Extract the (X, Y) coordinate from the center of the cell holding the provided text.  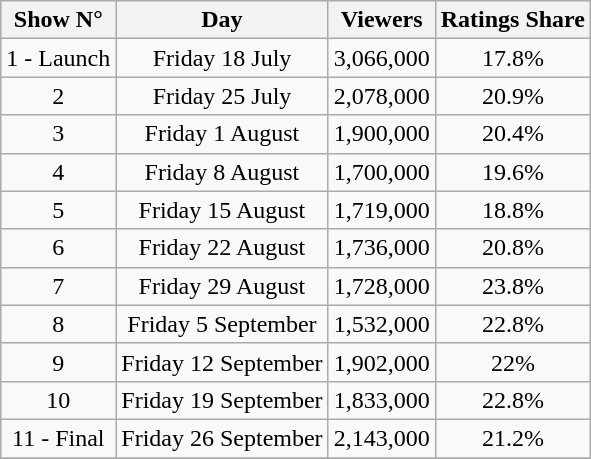
8 (58, 324)
9 (58, 362)
1,532,000 (382, 324)
21.2% (512, 438)
7 (58, 286)
Day (222, 20)
1 - Launch (58, 58)
4 (58, 172)
3,066,000 (382, 58)
5 (58, 210)
2 (58, 96)
Friday 25 July (222, 96)
11 - Final (58, 438)
1,900,000 (382, 134)
20.4% (512, 134)
Friday 12 September (222, 362)
Friday 15 August (222, 210)
3 (58, 134)
Viewers (382, 20)
19.6% (512, 172)
2,143,000 (382, 438)
1,719,000 (382, 210)
Friday 8 August (222, 172)
22% (512, 362)
1,902,000 (382, 362)
Friday 26 September (222, 438)
Friday 1 August (222, 134)
Friday 22 August (222, 248)
Show N° (58, 20)
Friday 18 July (222, 58)
1,700,000 (382, 172)
Friday 5 September (222, 324)
Friday 29 August (222, 286)
20.8% (512, 248)
10 (58, 400)
17.8% (512, 58)
2,078,000 (382, 96)
20.9% (512, 96)
1,728,000 (382, 286)
Ratings Share (512, 20)
23.8% (512, 286)
1,736,000 (382, 248)
6 (58, 248)
1,833,000 (382, 400)
Friday 19 September (222, 400)
18.8% (512, 210)
